Extract the [x, y] coordinate from the center of the cell holding the provided text.  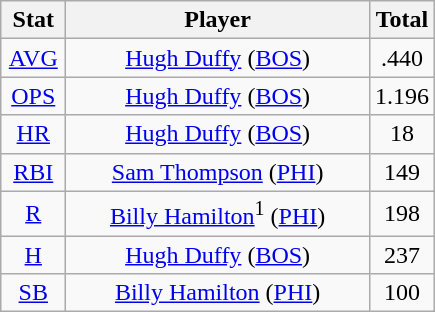
Stat [34, 20]
Billy Hamilton (PHI) [218, 293]
18 [402, 134]
AVG [34, 58]
100 [402, 293]
Sam Thompson (PHI) [218, 172]
Total [402, 20]
RBI [34, 172]
1.196 [402, 96]
OPS [34, 96]
R [34, 214]
Billy Hamilton1 (PHI) [218, 214]
237 [402, 255]
H [34, 255]
HR [34, 134]
Player [218, 20]
149 [402, 172]
SB [34, 293]
198 [402, 214]
.440 [402, 58]
